Identify which cell holds the provided text, then report its (X, Y) central coordinate. 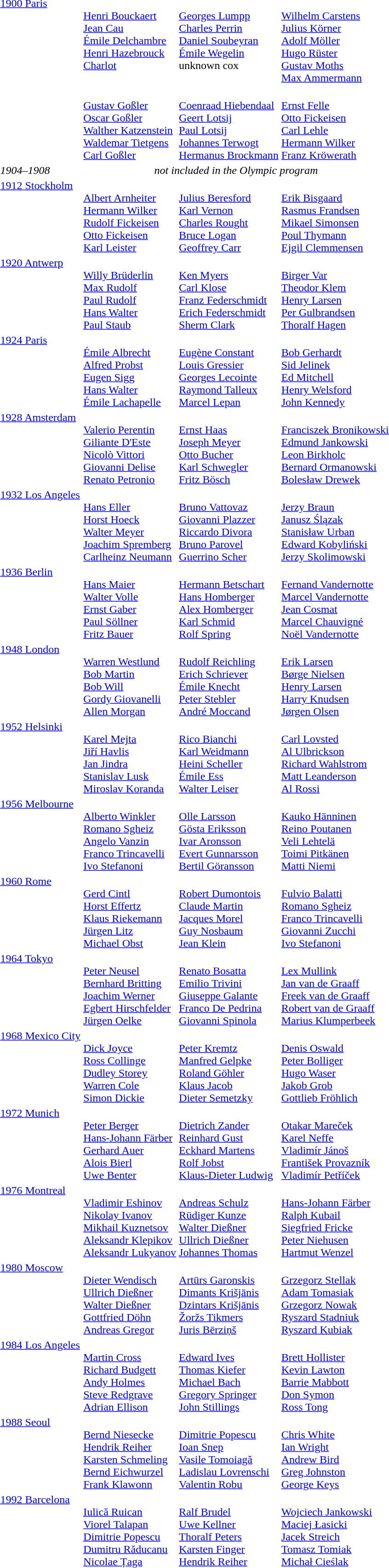
Renato BosattaEmilio TriviniGiuseppe GalanteFranco De PedrinaGiovanni Spinola (229, 989)
Willy BrüderlinMax RudolfPaul RudolfHans WalterPaul Staub (130, 294)
Ernst HaasJoseph MeyerOtto BucherKarl SchweglerFritz Bösch (229, 448)
Émile AlbrechtAlfred ProbstEugen SiggHans WalterÉmile Lachapelle (130, 371)
Peter BergerHans-Johann FärberGerhard AuerAlois BierlUwe Benter (130, 1144)
Edward IvesThomas KieferMichael BachGregory SpringerJohn Stillings (229, 1376)
Warren WestlundBob MartinBob WillGordy GiovanelliAllen Morgan (130, 680)
Bernd NieseckeHendrik ReiherKarsten SchmelingBernd EichwurzelFrank Klawonn (130, 1453)
Rudolf ReichlingErich SchrieverÉmile KnechtPeter SteblerAndré Moccand (229, 680)
Dick JoyceRoss CollingeDudley StoreyWarren ColeSimon Dickie (130, 1066)
Ken MyersCarl KloseFranz FederschmidtErich FederschmidtSherm Clark (229, 294)
Dietrich ZanderReinhard GustEckhard MartensRolf JobstKlaus-Dieter Ludwig (229, 1144)
Vladimir EshinovNikolay IvanovMikhail KuznetsovAleksandr KlepikovAleksandr Lukyanov (130, 1221)
Artūrs GaronskisDimants KrišjānisDzintars KrišjānisŽoržs TikmersJuris Bērziņš (229, 1298)
Martin CrossRichard BudgettAndy HolmesSteve RedgraveAdrian Ellison (130, 1376)
Bruno VattovazGiovanni PlazzerRiccardo DivoraBruno ParovelGuerrino Scher (229, 525)
Karel MejtaJiří HavlisJan JindraStanislav LuskMiroslav Koranda (130, 757)
Coenraad Hiebendaal Geert Lotsij Paul Lotsij Johannes Terwogt Hermanus Brockmann (229, 124)
Alberto WinklerRomano SgheizAngelo VanzinFranco TrincavelliIvo Stefanoni (130, 835)
Dieter WendischUllrich DießnerWalter DießnerGottfried DöhnAndreas Gregor (130, 1298)
Rico BianchiKarl WeidmannHeini SchellerÉmile EssWalter Leiser (229, 757)
Dimitrie PopescuIoan SnepVasile TomoiagăLadislau LovrenschiValentin Robu (229, 1453)
Valerio PerentinGiliante D'EsteNicolò VittoriGiovanni DeliseRenato Petronio (130, 448)
Robert DumontoisClaude MartinJacques MorelGuy NosbaumJean Klein (229, 912)
Eugène ConstantLouis GressierGeorges LecointeRaymond TalleuxMarcel Lepan (229, 371)
Gerd CintlHorst EffertzKlaus RiekemannJürgen LitzMichael Obst (130, 912)
Andreas SchulzRüdiger KunzeWalter DießnerUllrich DießnerJohannes Thomas (229, 1221)
Olle LarssonGösta ErikssonIvar AronssonEvert GunnarssonBertil Göransson (229, 835)
Hermann BetschartHans HombergerAlex HombergerKarl SchmidRolf Spring (229, 603)
Hans EllerHorst HoeckWalter MeyerJoachim SprembergCarlheinz Neumann (130, 525)
Peter KremtzManfred GelpkeRoland GöhlerKlaus JacobDieter Semetzky (229, 1066)
Albert ArnheiterHermann WilkerRudolf FickeisenOtto FickeisenKarl Leister (130, 216)
Gustav Goßler Oscar Goßler Walther Katzenstein Waldemar Tietgens Carl Goßler (130, 124)
Peter NeuselBernhard BrittingJoachim WernerEgbert HirschfelderJürgen Oelke (130, 989)
Hans MaierWalter VolleErnst GaberPaul SöllnerFritz Bauer (130, 603)
Julius BeresfordKarl VernonCharles RoughtBruce LoganGeoffrey Carr (229, 216)
